Identify which cell holds the provided text, then report its (x, y) central coordinate. 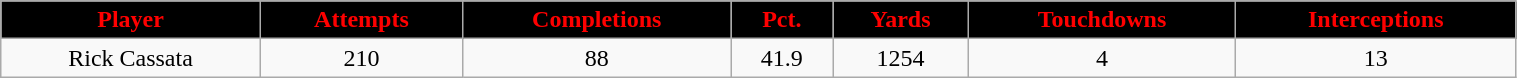
Touchdowns (1102, 20)
Yards (901, 20)
Rick Cassata (131, 58)
Interceptions (1376, 20)
88 (596, 58)
1254 (901, 58)
210 (361, 58)
4 (1102, 58)
13 (1376, 58)
Pct. (782, 20)
Attempts (361, 20)
41.9 (782, 58)
Completions (596, 20)
Player (131, 20)
